Pinpoint the cell where the given text exists, returning its [x, y] midpoint coordinate. 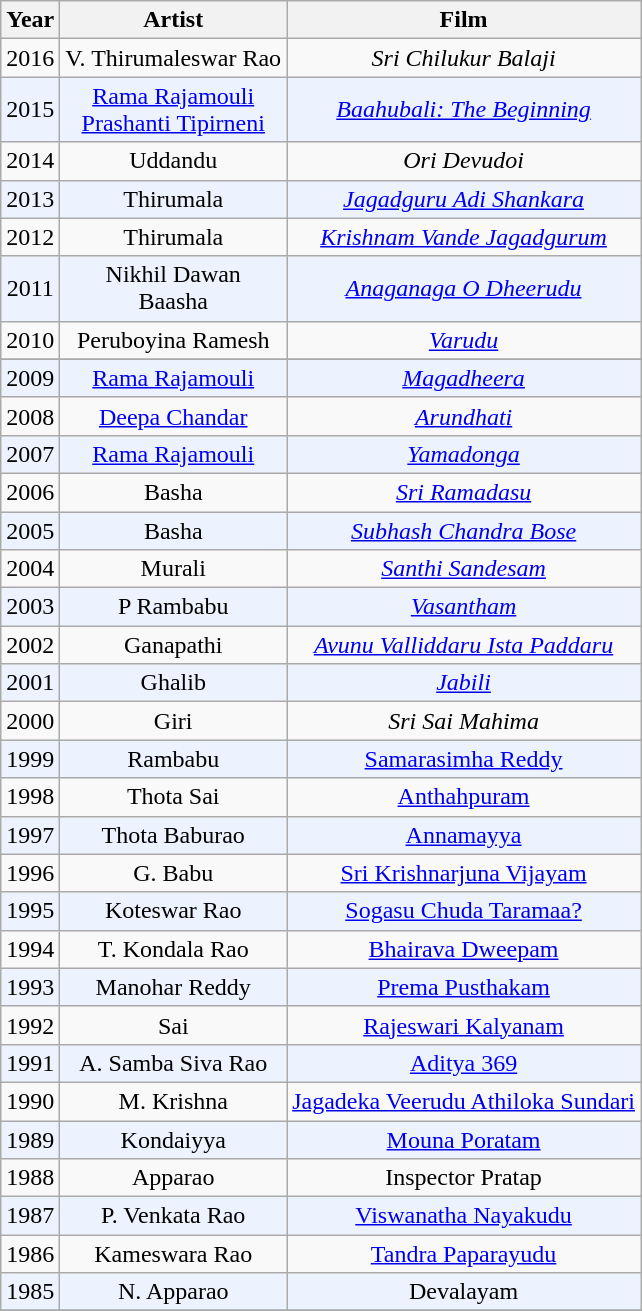
Annamayya [464, 835]
Thota Baburao [174, 835]
Vasantham [464, 607]
Varudu [464, 340]
1999 [30, 759]
Film [464, 20]
1994 [30, 949]
Ghalib [174, 683]
1992 [30, 1025]
Sri Ramadasu [464, 492]
2005 [30, 531]
Sri Krishnarjuna Vijayam [464, 873]
Apparao [174, 1178]
1996 [30, 873]
Jabili [464, 683]
2002 [30, 645]
Koteswar Rao [174, 911]
2008 [30, 416]
Ganapathi [174, 645]
2001 [30, 683]
P Rambabu [174, 607]
2006 [30, 492]
1998 [30, 797]
V. Thirumaleswar Rao [174, 58]
1988 [30, 1178]
Avunu Valliddaru Ista Paddaru [464, 645]
Krishnam Vande Jagadgurum [464, 237]
T. Kondala Rao [174, 949]
Rama RajamouliPrashanti Tipirneni [174, 110]
1993 [30, 987]
Sogasu Chuda Taramaa? [464, 911]
1995 [30, 911]
1991 [30, 1063]
1986 [30, 1254]
Anthahpuram [464, 797]
Baahubali: The Beginning [464, 110]
Manohar Reddy [174, 987]
1989 [30, 1139]
Kondaiyya [174, 1139]
Prema Pusthakam [464, 987]
2009 [30, 378]
Murali [174, 569]
P. Venkata Rao [174, 1216]
Magadheera [464, 378]
Rajeswari Kalyanam [464, 1025]
Peruboyina Ramesh [174, 340]
M. Krishna [174, 1101]
Sai [174, 1025]
Arundhati [464, 416]
2000 [30, 721]
1987 [30, 1216]
1985 [30, 1292]
Artist [174, 20]
Viswanatha Nayakudu [464, 1216]
Samarasimha Reddy [464, 759]
Sri Chilukur Balaji [464, 58]
N. Apparao [174, 1292]
Deepa Chandar [174, 416]
A. Samba Siva Rao [174, 1063]
2015 [30, 110]
2004 [30, 569]
Year [30, 20]
2010 [30, 340]
G. Babu [174, 873]
Uddandu [174, 161]
Subhash Chandra Bose [464, 531]
Anaganaga O Dheerudu [464, 288]
Yamadonga [464, 454]
2013 [30, 199]
Bhairava Dweepam [464, 949]
Nikhil Dawan Baasha [174, 288]
Kameswara Rao [174, 1254]
1997 [30, 835]
Rambabu [174, 759]
Jagadeka Veerudu Athiloka Sundari [464, 1101]
2007 [30, 454]
2003 [30, 607]
Thota Sai [174, 797]
2011 [30, 288]
Santhi Sandesam [464, 569]
2012 [30, 237]
2016 [30, 58]
Ori Devudoi [464, 161]
1990 [30, 1101]
Mouna Poratam [464, 1139]
Inspector Pratap [464, 1178]
Devalayam [464, 1292]
Sri Sai Mahima [464, 721]
2014 [30, 161]
Giri [174, 721]
Aditya 369 [464, 1063]
Tandra Paparayudu [464, 1254]
Jagadguru Adi Shankara [464, 199]
